Capture the cell that displays the provided text and extract its [X, Y] central coordinate. 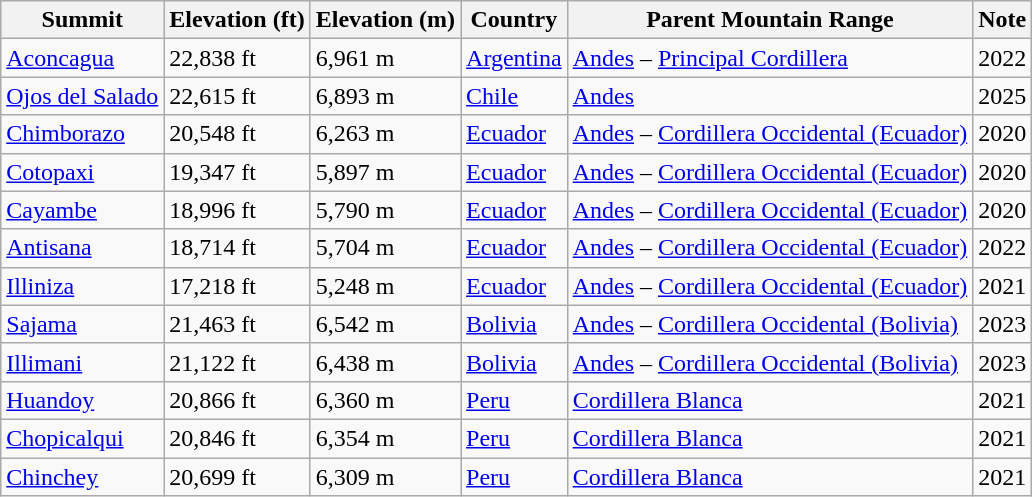
6,893 m [385, 96]
Antisana [82, 248]
21,463 ft [237, 324]
Andes [770, 96]
Country [514, 20]
6,542 m [385, 324]
5,248 m [385, 286]
Summit [82, 20]
19,347 ft [237, 172]
Note [1002, 20]
Elevation (ft) [237, 20]
6,360 m [385, 400]
Illiniza [82, 286]
6,354 m [385, 438]
Chile [514, 96]
6,263 m [385, 134]
Argentina [514, 58]
Cotopaxi [82, 172]
Sajama [82, 324]
21,122 ft [237, 362]
Ojos del Salado [82, 96]
18,714 ft [237, 248]
5,704 m [385, 248]
2025 [1002, 96]
17,218 ft [237, 286]
5,790 m [385, 210]
Chopicalqui [82, 438]
22,615 ft [237, 96]
22,838 ft [237, 58]
6,961 m [385, 58]
Andes – Principal Cordillera [770, 58]
Huandoy [82, 400]
20,699 ft [237, 477]
Illimani [82, 362]
Parent Mountain Range [770, 20]
18,996 ft [237, 210]
20,846 ft [237, 438]
6,309 m [385, 477]
Cayambe [82, 210]
5,897 m [385, 172]
Elevation (m) [385, 20]
6,438 m [385, 362]
Chinchey [82, 477]
20,548 ft [237, 134]
20,866 ft [237, 400]
Chimborazo [82, 134]
Aconcagua [82, 58]
